Extract the (x, y) coordinate from the center of the cell holding the provided text.  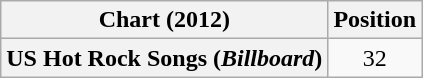
Chart (2012) (164, 20)
Position (375, 20)
US Hot Rock Songs (Billboard) (164, 58)
32 (375, 58)
